Determine the [X, Y] coordinate at the center of the cell enclosing the given text.  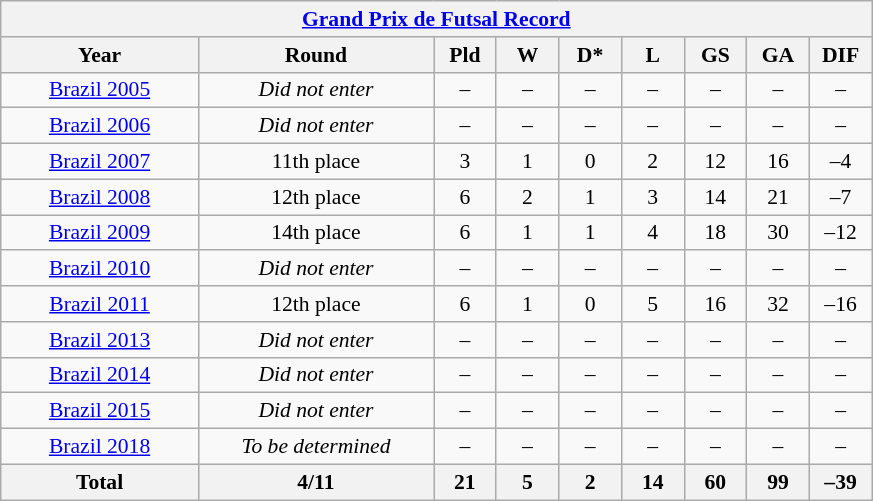
–7 [840, 197]
Brazil 2013 [100, 340]
4/11 [316, 482]
–12 [840, 233]
Pld [466, 55]
Brazil 2010 [100, 269]
Total [100, 482]
D* [590, 55]
11th place [316, 162]
18 [716, 233]
60 [716, 482]
GA [778, 55]
Grand Prix de Futsal Record [436, 19]
To be determined [316, 447]
14th place [316, 233]
Brazil 2009 [100, 233]
W [528, 55]
Brazil 2007 [100, 162]
–39 [840, 482]
Year [100, 55]
–4 [840, 162]
32 [778, 304]
Brazil 2005 [100, 90]
12 [716, 162]
–16 [840, 304]
Brazil 2008 [100, 197]
Brazil 2006 [100, 126]
Brazil 2011 [100, 304]
L [652, 55]
Brazil 2014 [100, 375]
99 [778, 482]
4 [652, 233]
30 [778, 233]
Round [316, 55]
Brazil 2015 [100, 411]
DIF [840, 55]
GS [716, 55]
Brazil 2018 [100, 447]
